Output the [x, y] coordinate of the center of the cell containing the given text.  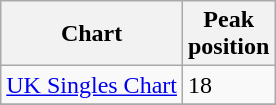
18 [228, 85]
Chart [92, 34]
UK Singles Chart [92, 85]
Peakposition [228, 34]
